Provide the [X, Y] coordinate of the cell's center where the given text is located.  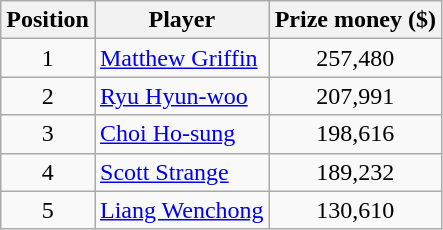
Matthew Griffin [182, 58]
2 [48, 96]
5 [48, 210]
257,480 [355, 58]
207,991 [355, 96]
Prize money ($) [355, 20]
130,610 [355, 210]
1 [48, 58]
3 [48, 134]
4 [48, 172]
198,616 [355, 134]
Player [182, 20]
Choi Ho-sung [182, 134]
Position [48, 20]
189,232 [355, 172]
Ryu Hyun-woo [182, 96]
Scott Strange [182, 172]
Liang Wenchong [182, 210]
